Return (x, y) of the center of cell containing provided text 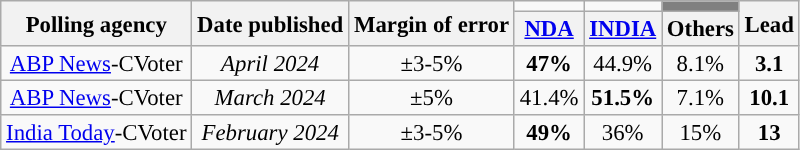
April 2024 (270, 64)
March 2024 (270, 98)
15% (701, 132)
47% (548, 64)
8.1% (701, 64)
41.4% (548, 98)
Polling agency (96, 24)
10.1 (769, 98)
7.1% (701, 98)
Margin of error (432, 24)
±5% (432, 98)
NDA (548, 30)
13 (769, 132)
49% (548, 132)
Date published (270, 24)
Lead (769, 24)
3.1 (769, 64)
India Today-CVoter (96, 132)
February 2024 (270, 132)
36% (623, 132)
44.9% (623, 64)
INDIA (623, 30)
Others (701, 30)
51.5% (623, 98)
